Locate the cell with the specified text and output its (X, Y) center coordinate. 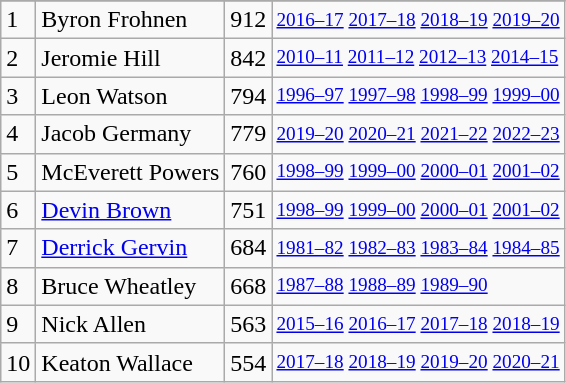
7 (18, 248)
794 (248, 96)
Bruce Wheatley (130, 286)
751 (248, 210)
2 (18, 58)
1981–82 1982–83 1983–84 1984–85 (418, 248)
Keaton Wallace (130, 362)
Devin Brown (130, 210)
10 (18, 362)
842 (248, 58)
Byron Frohnen (130, 20)
779 (248, 134)
2016–17 2017–18 2018–19 2019–20 (418, 20)
Leon Watson (130, 96)
554 (248, 362)
1 (18, 20)
9 (18, 324)
668 (248, 286)
McEverett Powers (130, 172)
Derrick Gervin (130, 248)
2015–16 2016–17 2017–18 2018–19 (418, 324)
1996–97 1997–98 1998–99 1999–00 (418, 96)
2010–11 2011–12 2012–13 2014–15 (418, 58)
4 (18, 134)
5 (18, 172)
2017–18 2018–19 2019–20 2020–21 (418, 362)
684 (248, 248)
Nick Allen (130, 324)
8 (18, 286)
Jacob Germany (130, 134)
912 (248, 20)
Jeromie Hill (130, 58)
1987–88 1988–89 1989–90 (418, 286)
563 (248, 324)
3 (18, 96)
2019–20 2020–21 2021–22 2022–23 (418, 134)
6 (18, 210)
760 (248, 172)
